Provide the [x, y] coordinate of the cell's center where the given text is located.  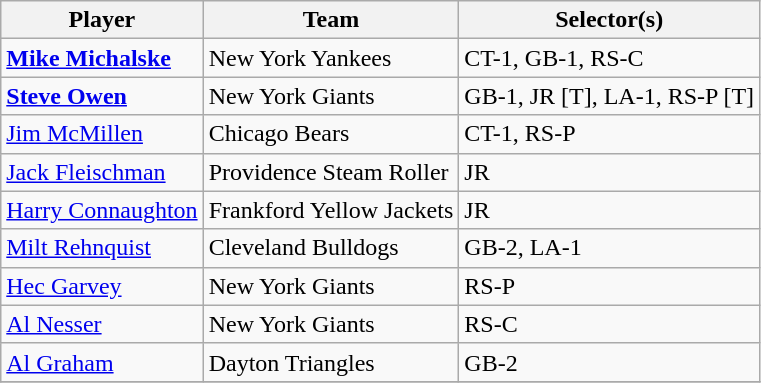
Jim McMillen [102, 134]
Team [331, 20]
Al Graham [102, 362]
CT-1, GB-1, RS-C [610, 58]
Dayton Triangles [331, 362]
Cleveland Bulldogs [331, 248]
RS-P [610, 286]
Jack Fleischman [102, 172]
Player [102, 20]
Harry Connaughton [102, 210]
Providence Steam Roller [331, 172]
RS-C [610, 324]
Al Nesser [102, 324]
Frankford Yellow Jackets [331, 210]
GB-2, LA-1 [610, 248]
GB-2 [610, 362]
Steve Owen [102, 96]
Chicago Bears [331, 134]
New York Yankees [331, 58]
Mike Michalske [102, 58]
Selector(s) [610, 20]
Hec Garvey [102, 286]
GB-1, JR [T], LA-1, RS-P [T] [610, 96]
Milt Rehnquist [102, 248]
CT-1, RS-P [610, 134]
